Search for the cell housing the specified text and yield its [x, y] center coordinate. 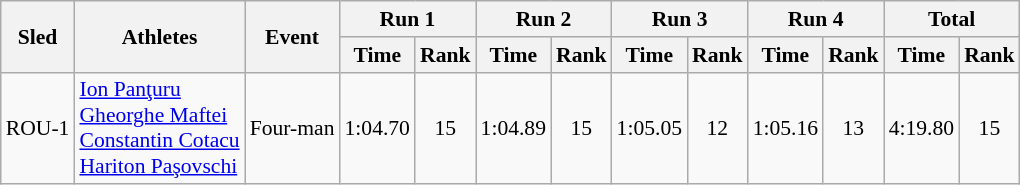
Run 1 [407, 19]
Run 2 [544, 19]
Event [292, 36]
1:05.16 [786, 128]
Run 3 [680, 19]
Sled [38, 36]
Four-man [292, 128]
Ion PanţuruGheorghe MafteiConstantin CotacuHariton Paşovschi [159, 128]
Run 4 [816, 19]
Athletes [159, 36]
1:04.89 [514, 128]
13 [854, 128]
Total [952, 19]
1:04.70 [376, 128]
ROU-1 [38, 128]
12 [718, 128]
1:05.05 [650, 128]
4:19.80 [922, 128]
